Find where the given text appears and provide that cell's center as (x, y) coordinate. 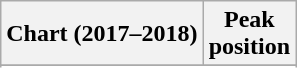
Peakposition (249, 34)
Chart (2017–2018) (102, 34)
